Locate the cell with the specified text and output its [x, y] center coordinate. 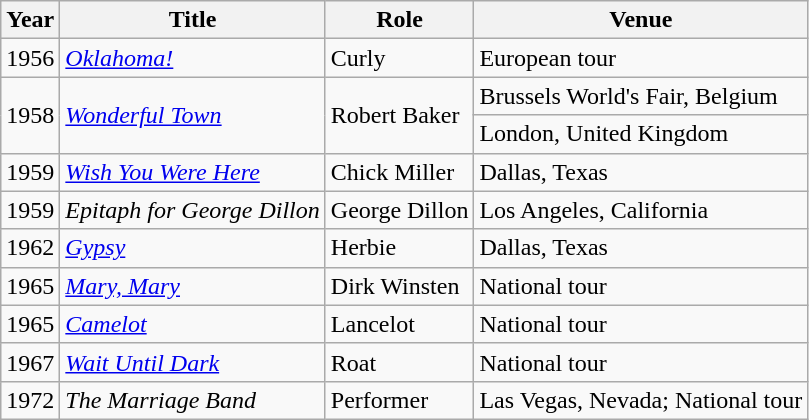
Lancelot [400, 324]
Herbie [400, 248]
Wonderful Town [193, 115]
1972 [30, 400]
Year [30, 20]
Wait Until Dark [193, 362]
Los Angeles, California [641, 210]
Dirk Winsten [400, 286]
Roat [400, 362]
Performer [400, 400]
Gypsy [193, 248]
Wish You Were Here [193, 172]
Las Vegas, Nevada; National tour [641, 400]
Curly [400, 58]
European tour [641, 58]
Role [400, 20]
Venue [641, 20]
1962 [30, 248]
Chick Miller [400, 172]
Oklahoma! [193, 58]
Camelot [193, 324]
The Marriage Band [193, 400]
Brussels World's Fair, Belgium [641, 96]
George Dillon [400, 210]
Title [193, 20]
1958 [30, 115]
Mary, Mary [193, 286]
Epitaph for George Dillon [193, 210]
1956 [30, 58]
1967 [30, 362]
London, United Kingdom [641, 134]
Robert Baker [400, 115]
